Return the [x, y] coordinate for the center point of the cell that contains the specified text.  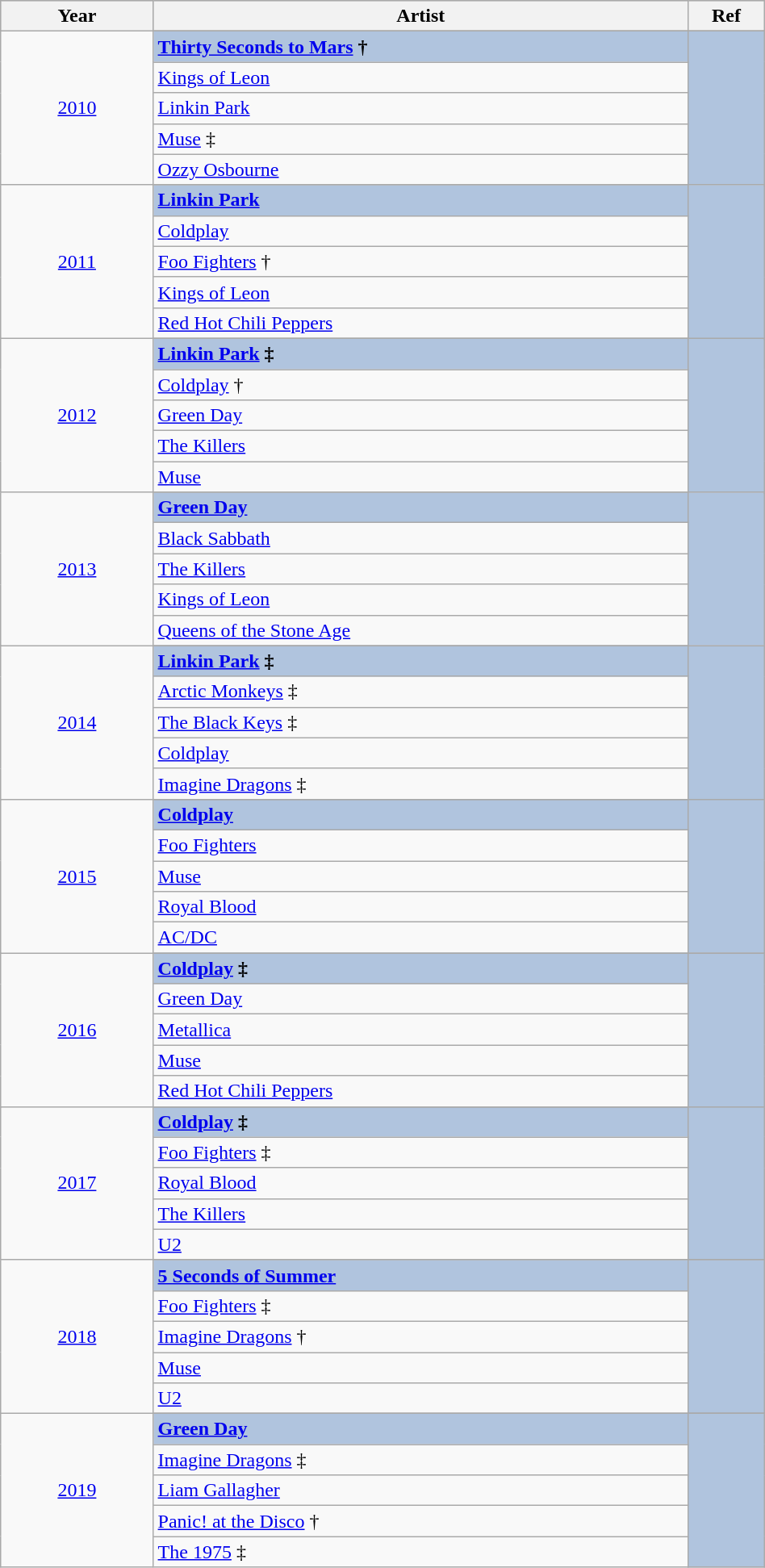
2018 [77, 1336]
The 1975 ‡ [421, 1552]
AC/DC [421, 938]
Muse ‡ [421, 139]
2011 [77, 261]
Metallica [421, 1030]
Black Sabbath [421, 538]
Liam Gallagher [421, 1491]
2013 [77, 569]
2019 [77, 1491]
2010 [77, 108]
Foo Fighters [421, 845]
Arctic Monkeys ‡ [421, 692]
Coldplay † [421, 385]
Foo Fighters † [421, 261]
2015 [77, 876]
The Black Keys ‡ [421, 722]
5 Seconds of Summer [421, 1275]
2016 [77, 1030]
Ozzy Osbourne [421, 169]
Ref [726, 16]
Thirty Seconds to Mars † [421, 47]
Artist [421, 16]
Queens of the Stone Age [421, 630]
2012 [77, 415]
Year [77, 16]
2017 [77, 1183]
Panic! at the Disco † [421, 1521]
Imagine Dragons † [421, 1336]
2014 [77, 722]
